Extract the [x, y] coordinate from the center of the cell holding the provided text.  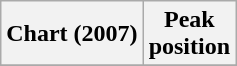
Chart (2007) [72, 34]
Peakposition [189, 34]
